For the text-containing cell, return its midpoint in [x, y] coordinate format. 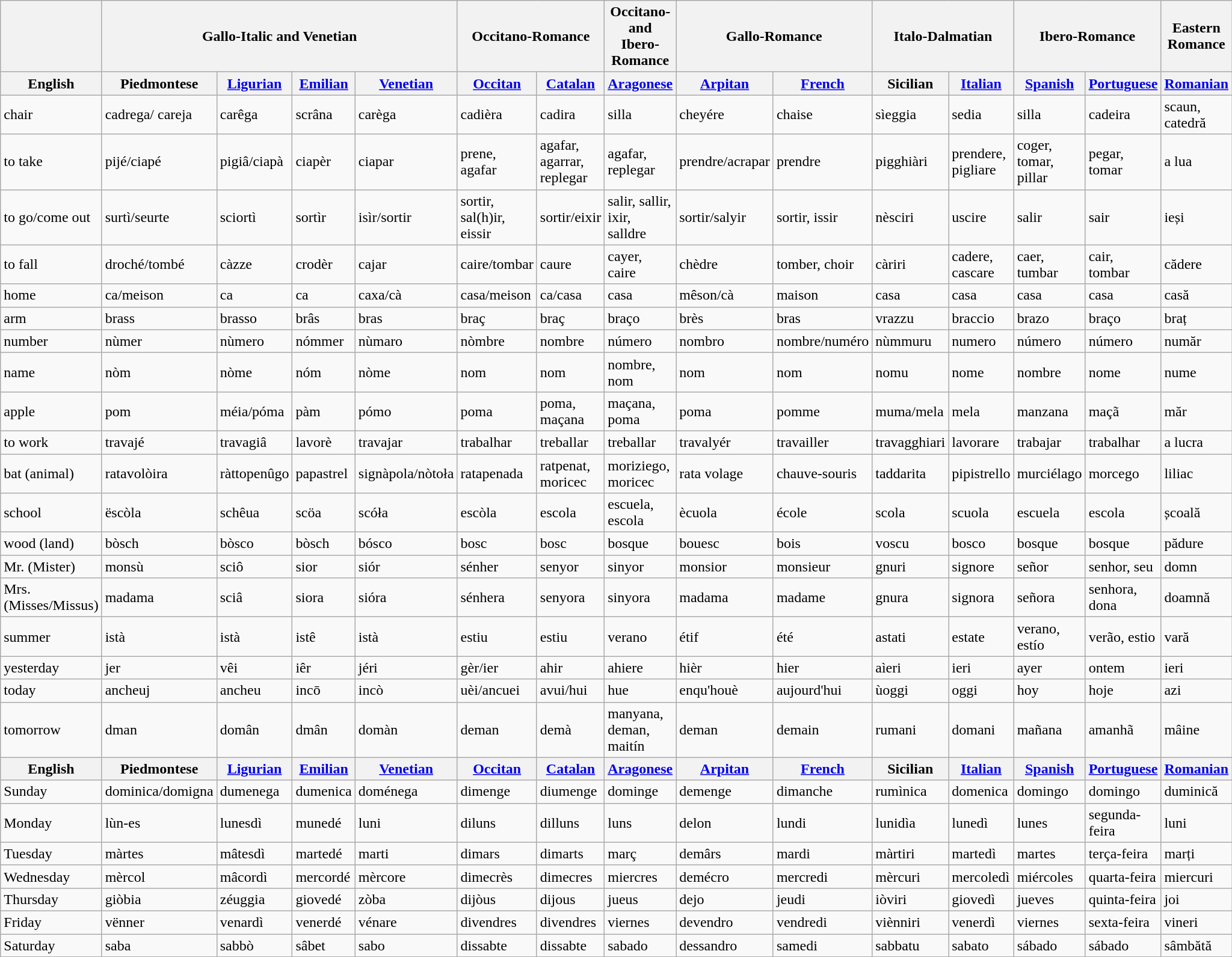
vêi [254, 668]
avui/hui [570, 691]
sexta-feira [1123, 922]
caxa/cà [406, 295]
lavorare [981, 442]
Thursday [51, 899]
hoje [1123, 691]
chauve-souris [822, 473]
escuela [1049, 512]
sinyora [640, 598]
travajé [159, 442]
mèrcol [159, 876]
pigiâ/ciapà [254, 162]
giovedé [324, 899]
demà [570, 730]
dominge [640, 792]
bat (animal) [51, 473]
to fall [51, 265]
domn [1197, 567]
tomber, choir [822, 265]
Gallo-Italic and Venetian [279, 36]
prendere, pigliare [981, 162]
jueus [640, 899]
azi [1197, 691]
ëscòla [159, 512]
nòmbre [497, 341]
zéuggia [254, 899]
istê [324, 636]
signàpola/nòtoła [406, 473]
viènniri [911, 922]
març [640, 854]
coger, tomar, pillar [1049, 162]
dijous [570, 899]
gèr/ier [497, 668]
Occitano- and Ibero-Romance [640, 36]
madame [822, 598]
maison [822, 295]
sìeggia [911, 114]
iòviri [911, 899]
senyora [570, 598]
numero [981, 341]
monsieur [822, 567]
dimanche [822, 792]
ciapèr [324, 162]
lunes [1049, 823]
poma, maçana [570, 411]
maçana, poma [640, 411]
vrazzu [911, 318]
nùmer [159, 341]
hièr [725, 668]
manzana [1049, 411]
caure [570, 265]
număr [1197, 341]
brass [159, 318]
ancheuj [159, 691]
zòba [406, 899]
mercordé [324, 876]
ca/casa [570, 295]
siora [324, 598]
ancheu [254, 691]
aujourd'hui [822, 691]
delon [725, 823]
home [51, 295]
gnuri [911, 567]
sénhera [497, 598]
mercredi [822, 876]
dimenge [497, 792]
cair, tombar [1123, 265]
agafar, agarrar, replegar [570, 162]
venerdé [324, 922]
morcego [1123, 473]
chair [51, 114]
sciâ [254, 598]
ratpenat, moricec [570, 473]
sénher [497, 567]
caire/tombar [497, 265]
salir, sallir, ixir, salldre [640, 217]
rumìnica [911, 792]
miercuri [1197, 876]
mâcordì [254, 876]
sinyor [640, 567]
to take [51, 162]
apple [51, 411]
sortir/eixir [570, 217]
joi [1197, 899]
verão, estio [1123, 636]
travailler [822, 442]
nùmmuru [911, 341]
domân [254, 730]
chaise [822, 114]
pipistrello [981, 473]
sabo [406, 945]
Gallo-Romance [774, 36]
màrtiri [911, 854]
dimecres [570, 876]
diumenge [570, 792]
cadeira [1123, 114]
verano, estío [1049, 636]
nomu [911, 372]
school [51, 512]
bósco [406, 544]
iêr [324, 668]
brasso [254, 318]
sortìr [324, 217]
summer [51, 636]
casă [1197, 295]
sortir, issir [822, 217]
moriziego, moricec [640, 473]
sabbò [254, 945]
scola [911, 512]
senyor [570, 567]
școală [1197, 512]
salir [1049, 217]
ratapenada [497, 473]
giòbia [159, 899]
escòla [497, 512]
méia/póma [254, 411]
bouesc [725, 544]
munedé [324, 823]
sciortì [254, 217]
venardì [254, 922]
samedi [822, 945]
mâine [1197, 730]
demenge [725, 792]
a lua [1197, 162]
sabado [640, 945]
maçã [1123, 411]
senhor, seu [1123, 567]
mañana [1049, 730]
aìeri [911, 668]
cheyére [725, 114]
vénare [406, 922]
sior [324, 567]
saba [159, 945]
estate [981, 636]
diluns [497, 823]
schêua [254, 512]
giovedì [981, 899]
mèrcuri [911, 876]
mela [981, 411]
domenica [981, 792]
bòsco [254, 544]
sabbatu [911, 945]
brazo [1049, 318]
Wednesday [51, 876]
demârs [725, 854]
number [51, 341]
demécro [725, 876]
wood (land) [51, 544]
manyana, deman, maitín [640, 730]
isìr/sortir [406, 217]
ràttopenûgo [254, 473]
brâs [324, 318]
sortir/salyir [725, 217]
enqu'houè [725, 691]
scóła [406, 512]
nombre, nom [640, 372]
incō [324, 691]
oggi [981, 691]
doménega [406, 792]
to work [51, 442]
cadièra [497, 114]
prendre [822, 162]
pomme [822, 411]
quarta-feira [1123, 876]
lunesdì [254, 823]
papastrel [324, 473]
cayer, caire [640, 265]
prendre/acrapar [725, 162]
martedé [324, 854]
jeudi [822, 899]
domani [981, 730]
voscu [911, 544]
cadira [570, 114]
nèsciri [911, 217]
pijé/ciapé [159, 162]
măr [1197, 411]
ciapar [406, 162]
agafar, replegar [640, 162]
sedia [981, 114]
scöa [324, 512]
señor [1049, 567]
sióra [406, 598]
nòm [159, 372]
carèga [406, 114]
monsior [725, 567]
pómo [406, 411]
pădure [1197, 544]
dimecrès [497, 876]
droché/tombé [159, 265]
pigghiàri [911, 162]
rata volage [725, 473]
Friday [51, 922]
doamnă [1197, 598]
dijòus [497, 899]
marti [406, 854]
uscire [981, 217]
martedì [981, 854]
travagghiari [911, 442]
luns [640, 823]
pegar, tomar [1123, 162]
été [822, 636]
cadrega/ careja [159, 114]
braccio [981, 318]
sâbet [324, 945]
scaun, catedră [1197, 114]
travagiâ [254, 442]
ieși [1197, 217]
taddarita [911, 473]
nùmaro [406, 341]
nombro [725, 341]
dominica/domigna [159, 792]
travalyér [725, 442]
incò [406, 691]
dejo [725, 899]
today [51, 691]
cadere, cascare [981, 265]
rumani [911, 730]
bosco [981, 544]
demain [822, 730]
càzze [254, 265]
yesterday [51, 668]
nóm [324, 372]
ca/meison [159, 295]
gnura [911, 598]
cajar [406, 265]
nómmer [324, 341]
astati [911, 636]
vënner [159, 922]
pom [159, 411]
carêga [254, 114]
Saturday [51, 945]
jer [159, 668]
venerdì [981, 922]
Monday [51, 823]
amanhã [1123, 730]
hier [822, 668]
trabajar [1049, 442]
prene, agafar [497, 162]
dumenica [324, 792]
crodèr [324, 265]
vară [1197, 636]
Italo-Dalmatian [943, 36]
ayer [1049, 668]
caer, tumbar [1049, 265]
travajar [406, 442]
Tuesday [51, 854]
hoy [1049, 691]
lùn-es [159, 823]
ècuola [725, 512]
terça-feira [1123, 854]
muma/mela [911, 411]
étif [725, 636]
liliac [1197, 473]
verano [640, 636]
uèi/ancuei [497, 691]
dimarts [570, 854]
sciô [254, 567]
hue [640, 691]
ùoggi [911, 691]
jueves [1049, 899]
miercres [640, 876]
Sunday [51, 792]
domàn [406, 730]
monsù [159, 567]
sâmbătă [1197, 945]
brès [725, 318]
Mr. (Mister) [51, 567]
école [822, 512]
dilluns [570, 823]
mêson/cà [725, 295]
mâtesdì [254, 854]
nume [1197, 372]
ratavolòira [159, 473]
cădere [1197, 265]
sabato [981, 945]
càriri [911, 265]
surtì/seurte [159, 217]
Mrs. (Misses/Missus) [51, 598]
duminică [1197, 792]
chèdre [725, 265]
nombre/numéro [822, 341]
arm [51, 318]
braț [1197, 318]
escuela, escola [640, 512]
signore [981, 567]
quinta-feira [1123, 899]
dumenega [254, 792]
vendredi [822, 922]
vineri [1197, 922]
to go/come out [51, 217]
siór [406, 567]
lunedì [981, 823]
lavorè [324, 442]
mercoledì [981, 876]
màrtes [159, 854]
sortir, sal(h)ir, eissir [497, 217]
pàm [324, 411]
lundi [822, 823]
mèrcore [406, 876]
dman [159, 730]
a lucra [1197, 442]
ahir [570, 668]
murciélago [1049, 473]
lunidìa [911, 823]
miércoles [1049, 876]
senhora, dona [1123, 598]
bois [822, 544]
nùmero [254, 341]
marți [1197, 854]
dimars [497, 854]
scuola [981, 512]
dessandro [725, 945]
name [51, 372]
Eastern Romance [1197, 36]
Occitano-Romance [531, 36]
signora [981, 598]
devendro [725, 922]
señora [1049, 598]
ahiere [640, 668]
dmân [324, 730]
ontem [1123, 668]
jéri [406, 668]
sair [1123, 217]
casa/meison [497, 295]
martes [1049, 854]
segunda-feira [1123, 823]
scrâna [324, 114]
mardi [822, 854]
tomorrow [51, 730]
Ibero-Romance [1088, 36]
